Return (x, y) of the center of cell containing provided text 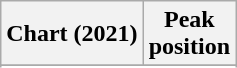
Chart (2021) (72, 34)
Peakposition (189, 34)
